Search for the cell housing the specified text and yield its [X, Y] center coordinate. 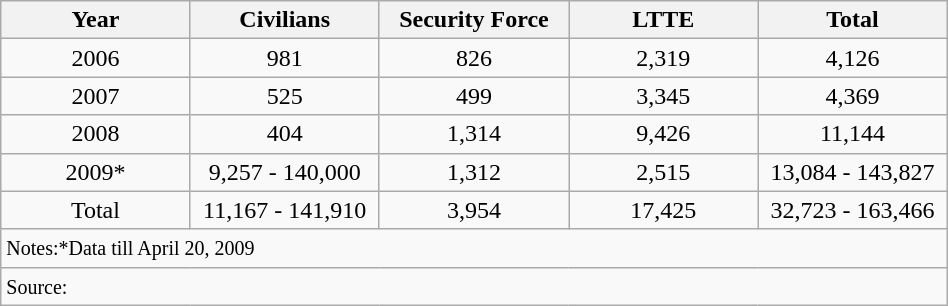
32,723 - 163,466 [852, 210]
Notes:*Data till April 20, 2009 [474, 248]
17,425 [664, 210]
2008 [96, 134]
4,369 [852, 96]
LTTE [664, 20]
3,954 [474, 210]
9,257 - 140,000 [284, 172]
525 [284, 96]
4,126 [852, 58]
404 [284, 134]
2007 [96, 96]
499 [474, 96]
3,345 [664, 96]
2006 [96, 58]
981 [284, 58]
826 [474, 58]
13,084 - 143,827 [852, 172]
11,167 - 141,910 [284, 210]
Security Force [474, 20]
Source: [474, 286]
1,312 [474, 172]
1,314 [474, 134]
2,515 [664, 172]
2,319 [664, 58]
Year [96, 20]
11,144 [852, 134]
Civilians [284, 20]
9,426 [664, 134]
2009* [96, 172]
